Output the [X, Y] coordinate of the center of the cell containing the given text.  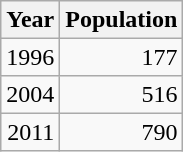
177 [122, 56]
516 [122, 94]
Year [30, 20]
2011 [30, 132]
2004 [30, 94]
790 [122, 132]
Population [122, 20]
1996 [30, 56]
